Provide the (x, y) coordinate of the cell's center where the given text is located.  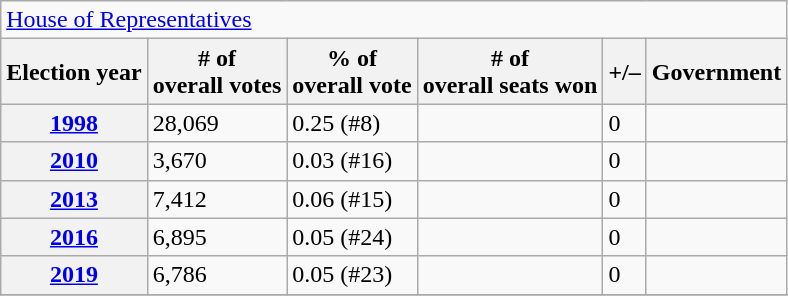
7,412 (217, 199)
2019 (74, 275)
6,895 (217, 237)
0.06 (#15) (352, 199)
1998 (74, 123)
# ofoverall seats won (510, 72)
% ofoverall vote (352, 72)
2010 (74, 161)
# ofoverall votes (217, 72)
0.03 (#16) (352, 161)
2013 (74, 199)
Government (716, 72)
3,670 (217, 161)
2016 (74, 237)
Election year (74, 72)
House of Representatives (394, 20)
0.05 (#24) (352, 237)
6,786 (217, 275)
0.25 (#8) (352, 123)
0.05 (#23) (352, 275)
+/– (624, 72)
28,069 (217, 123)
